Return the (X, Y) coordinate for the center point of the cell that contains the specified text.  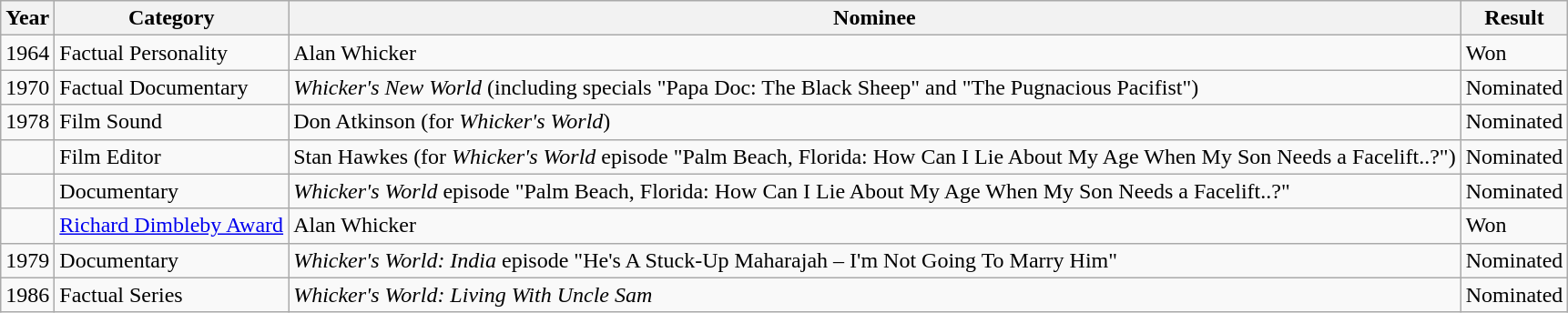
Factual Personality (171, 53)
Whicker's World episode "Palm Beach, Florida: How Can I Lie About My Age When My Son Needs a Facelift..?" (875, 191)
Year (27, 18)
Whicker's World: Living With Uncle Sam (875, 295)
1964 (27, 53)
1986 (27, 295)
Film Editor (171, 156)
Category (171, 18)
1979 (27, 260)
Don Atkinson (for Whicker's World) (875, 122)
Film Sound (171, 122)
1978 (27, 122)
Factual Series (171, 295)
Factual Documentary (171, 87)
Richard Dimbleby Award (171, 226)
Nominee (875, 18)
Result (1514, 18)
1970 (27, 87)
Whicker's New World (including specials "Papa Doc: The Black Sheep" and "The Pugnacious Pacifist") (875, 87)
Stan Hawkes (for Whicker's World episode "Palm Beach, Florida: How Can I Lie About My Age When My Son Needs a Facelift..?") (875, 156)
Whicker's World: India episode "He's A Stuck-Up Maharajah – I'm Not Going To Marry Him" (875, 260)
